Capture the cell that displays the provided text and extract its (x, y) central coordinate. 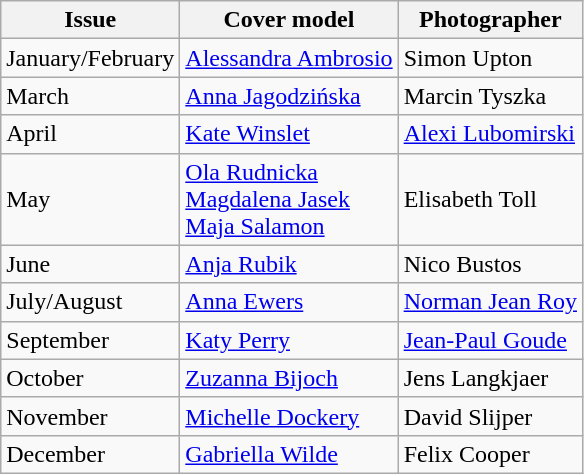
Katy Perry (289, 340)
Felix Cooper (490, 454)
Nico Bustos (490, 264)
Simon Upton (490, 58)
June (90, 264)
Jean-Paul Goude (490, 340)
Anna Jagodzińska (289, 96)
Zuzanna Bijoch (289, 378)
Anja Rubik (289, 264)
Cover model (289, 20)
Elisabeth Toll (490, 199)
March (90, 96)
Jens Langkjaer (490, 378)
September (90, 340)
April (90, 134)
Issue (90, 20)
Norman Jean Roy (490, 302)
May (90, 199)
Ola RudnickaMagdalena JasekMaja Salamon (289, 199)
December (90, 454)
Alessandra Ambrosio (289, 58)
Michelle Dockery (289, 416)
Kate Winslet (289, 134)
October (90, 378)
Gabriella Wilde (289, 454)
Marcin Tyszka (490, 96)
Anna Ewers (289, 302)
David Slijper (490, 416)
Alexi Lubomirski (490, 134)
January/February (90, 58)
July/August (90, 302)
November (90, 416)
Photographer (490, 20)
